Provide the [x, y] coordinate of the cell's center where the given text is located.  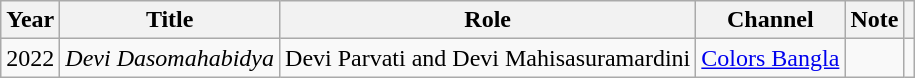
2022 [30, 58]
Devi Parvati and Devi Mahisasuramardini [488, 58]
Year [30, 20]
Title [170, 20]
Colors Bangla [770, 58]
Role [488, 20]
Devi Dasomahabidya [170, 58]
Channel [770, 20]
Note [874, 20]
